Extract the (x, y) coordinate from the center of the cell holding the provided text.  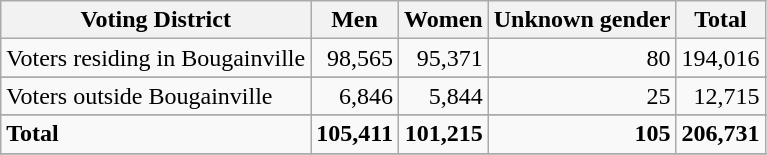
Voting District (156, 20)
101,215 (443, 134)
12,715 (720, 96)
105 (582, 134)
80 (582, 58)
206,731 (720, 134)
25 (582, 96)
6,846 (355, 96)
5,844 (443, 96)
Men (355, 20)
Unknown gender (582, 20)
98,565 (355, 58)
194,016 (720, 58)
95,371 (443, 58)
Voters outside Bougainville (156, 96)
105,411 (355, 134)
Voters residing in Bougainville (156, 58)
Women (443, 20)
